Determine the [X, Y] coordinate at the center of the cell enclosing the given text.  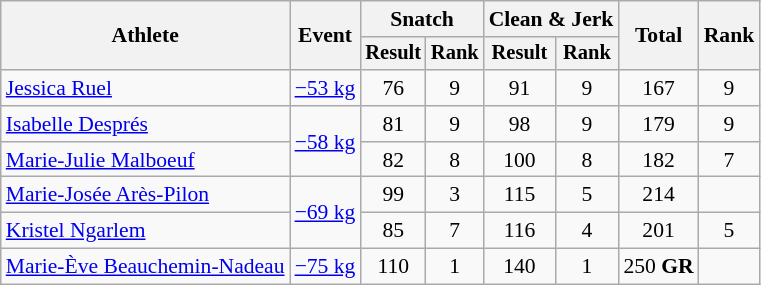
Kristel Ngarlem [146, 231]
99 [393, 195]
81 [393, 124]
3 [455, 195]
100 [520, 160]
Marie-Ève Beauchemin-Nadeau [146, 267]
Isabelle Després [146, 124]
82 [393, 160]
98 [520, 124]
201 [658, 231]
250 GR [658, 267]
4 [586, 231]
Jessica Ruel [146, 88]
−69 kg [326, 212]
−75 kg [326, 267]
85 [393, 231]
−53 kg [326, 88]
116 [520, 231]
140 [520, 267]
182 [658, 160]
−58 kg [326, 142]
214 [658, 195]
Total [658, 36]
Clean & Jerk [552, 19]
Event [326, 36]
110 [393, 267]
179 [658, 124]
Snatch [422, 19]
115 [520, 195]
91 [520, 88]
Athlete [146, 36]
76 [393, 88]
Marie-Julie Malboeuf [146, 160]
Marie-Josée Arès-Pilon [146, 195]
167 [658, 88]
